Determine the [X, Y] coordinate at the center of the cell enclosing the given text.  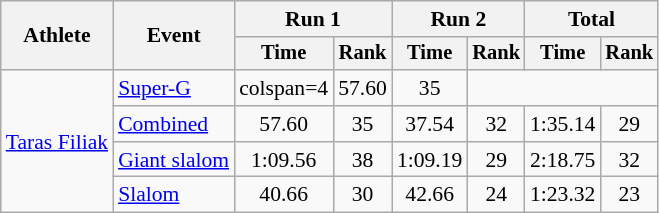
40.66 [284, 195]
Super-G [174, 88]
30 [362, 195]
Slalom [174, 195]
24 [496, 195]
42.66 [430, 195]
Total [592, 19]
colspan=4 [284, 88]
Combined [174, 124]
1:09.19 [430, 160]
2:18.75 [562, 160]
1:35.14 [562, 124]
Giant slalom [174, 160]
23 [629, 195]
1:09.56 [284, 160]
Athlete [57, 36]
1:23.32 [562, 195]
38 [362, 160]
Taras Filiak [57, 141]
Run 2 [458, 19]
Run 1 [313, 19]
37.54 [430, 124]
Event [174, 36]
